Capture the cell that displays the provided text and extract its (X, Y) central coordinate. 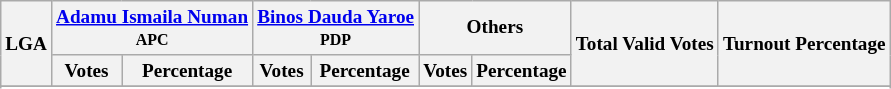
Others (496, 28)
Total Valid Votes (644, 44)
Turnout Percentage (804, 44)
Binos Dauda YaroePDP (336, 28)
LGA (26, 44)
Adamu Ismaila NumanAPC (152, 28)
